Capture the cell that displays the provided text and extract its (x, y) central coordinate. 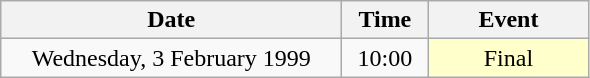
Event (508, 20)
Final (508, 58)
Time (385, 20)
Wednesday, 3 February 1999 (172, 58)
Date (172, 20)
10:00 (385, 58)
